Extract the (X, Y) coordinate from the center of the cell holding the provided text.  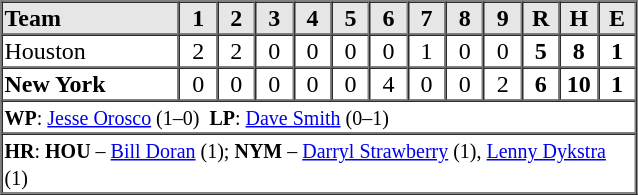
Houston (91, 50)
Team (91, 18)
WP: Jesse Orosco (1–0) LP: Dave Smith (0–1) (319, 116)
E (617, 18)
H (579, 18)
7 (427, 18)
9 (503, 18)
3 (274, 18)
10 (579, 84)
New York (91, 84)
HR: HOU – Bill Doran (1); NYM – Darryl Strawberry (1), Lenny Dykstra (1) (319, 164)
R (541, 18)
